Scan for the cell matching the given text and deliver its (x, y) coordinate at center. 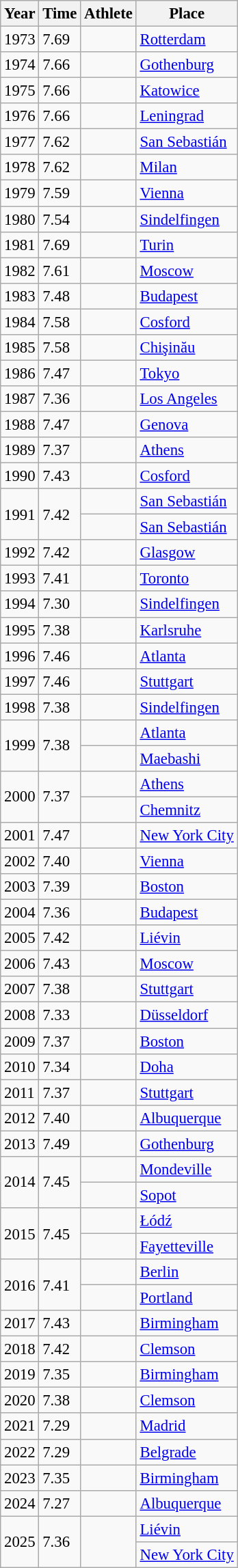
Los Angeles (187, 399)
7.61 (60, 271)
2006 (20, 964)
2022 (20, 1452)
Turin (187, 245)
1979 (20, 193)
1978 (20, 167)
Belgrade (187, 1452)
2016 (20, 1284)
1997 (20, 681)
2009 (20, 1041)
2004 (20, 913)
1982 (20, 271)
1986 (20, 373)
1990 (20, 476)
Madrid (187, 1427)
1995 (20, 630)
1984 (20, 322)
Time (60, 14)
2023 (20, 1478)
7.34 (60, 1067)
Maebashi (187, 758)
Place (187, 14)
Doha (187, 1067)
Düsseldorf (187, 1015)
Katowice (187, 91)
7.59 (60, 193)
2020 (20, 1401)
1980 (20, 219)
Glasgow (187, 553)
2001 (20, 836)
Fayetteville (187, 1246)
2019 (20, 1375)
7.33 (60, 1015)
2003 (20, 887)
2014 (20, 1182)
Portland (187, 1298)
Berlin (187, 1272)
1975 (20, 91)
Chemnitz (187, 810)
2005 (20, 938)
2021 (20, 1427)
1999 (20, 746)
Chişinău (187, 348)
Toronto (187, 579)
2017 (20, 1323)
Rotterdam (187, 40)
2013 (20, 1144)
7.27 (60, 1503)
7.54 (60, 219)
Sopot (187, 1195)
Year (20, 14)
1985 (20, 348)
Tokyo (187, 373)
2024 (20, 1503)
7.39 (60, 887)
2008 (20, 1015)
1994 (20, 605)
1973 (20, 40)
1977 (20, 142)
1993 (20, 579)
Łódź (187, 1221)
2000 (20, 797)
Karlsruhe (187, 630)
2018 (20, 1349)
7.48 (60, 296)
1992 (20, 553)
2007 (20, 990)
Leningrad (187, 116)
2002 (20, 862)
7.30 (60, 605)
Milan (187, 167)
2011 (20, 1092)
1983 (20, 296)
2010 (20, 1067)
1996 (20, 656)
1989 (20, 450)
Genova (187, 424)
2025 (20, 1541)
1981 (20, 245)
1998 (20, 707)
1987 (20, 399)
2012 (20, 1118)
Athlete (108, 14)
1976 (20, 116)
1974 (20, 65)
7.49 (60, 1144)
1988 (20, 424)
2015 (20, 1234)
1991 (20, 514)
Mondeville (187, 1170)
